Output the [X, Y] coordinate of the center of the cell containing the given text.  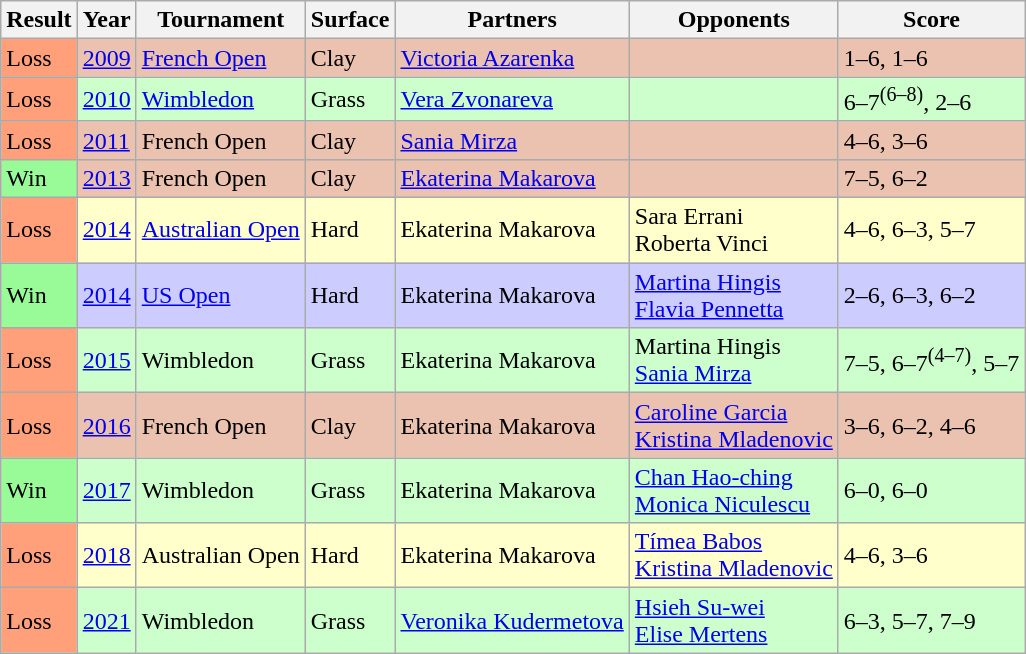
Martina Hingis Flavia Pennetta [734, 296]
2015 [106, 360]
Result [39, 20]
US Open [220, 296]
Sara Errani Roberta Vinci [734, 230]
2018 [106, 556]
2011 [106, 140]
2021 [106, 620]
Sania Mirza [512, 140]
3–6, 6–2, 4–6 [931, 426]
2009 [106, 58]
2016 [106, 426]
Martina Hingis Sania Mirza [734, 360]
Hsieh Su-wei Elise Mertens [734, 620]
Tímea Babos Kristina Mladenovic [734, 556]
Year [106, 20]
6–7(6–8), 2–6 [931, 100]
2–6, 6–3, 6–2 [931, 296]
2010 [106, 100]
Surface [350, 20]
Victoria Azarenka [512, 58]
1–6, 1–6 [931, 58]
Tournament [220, 20]
Score [931, 20]
4–6, 6–3, 5–7 [931, 230]
6–0, 6–0 [931, 490]
Partners [512, 20]
2017 [106, 490]
6–3, 5–7, 7–9 [931, 620]
7–5, 6–7(4–7), 5–7 [931, 360]
Opponents [734, 20]
Caroline Garcia Kristina Mladenovic [734, 426]
Veronika Kudermetova [512, 620]
7–5, 6–2 [931, 178]
Vera Zvonareva [512, 100]
2013 [106, 178]
Chan Hao-ching Monica Niculescu [734, 490]
